Locate the cell with the specified text and output its (x, y) center coordinate. 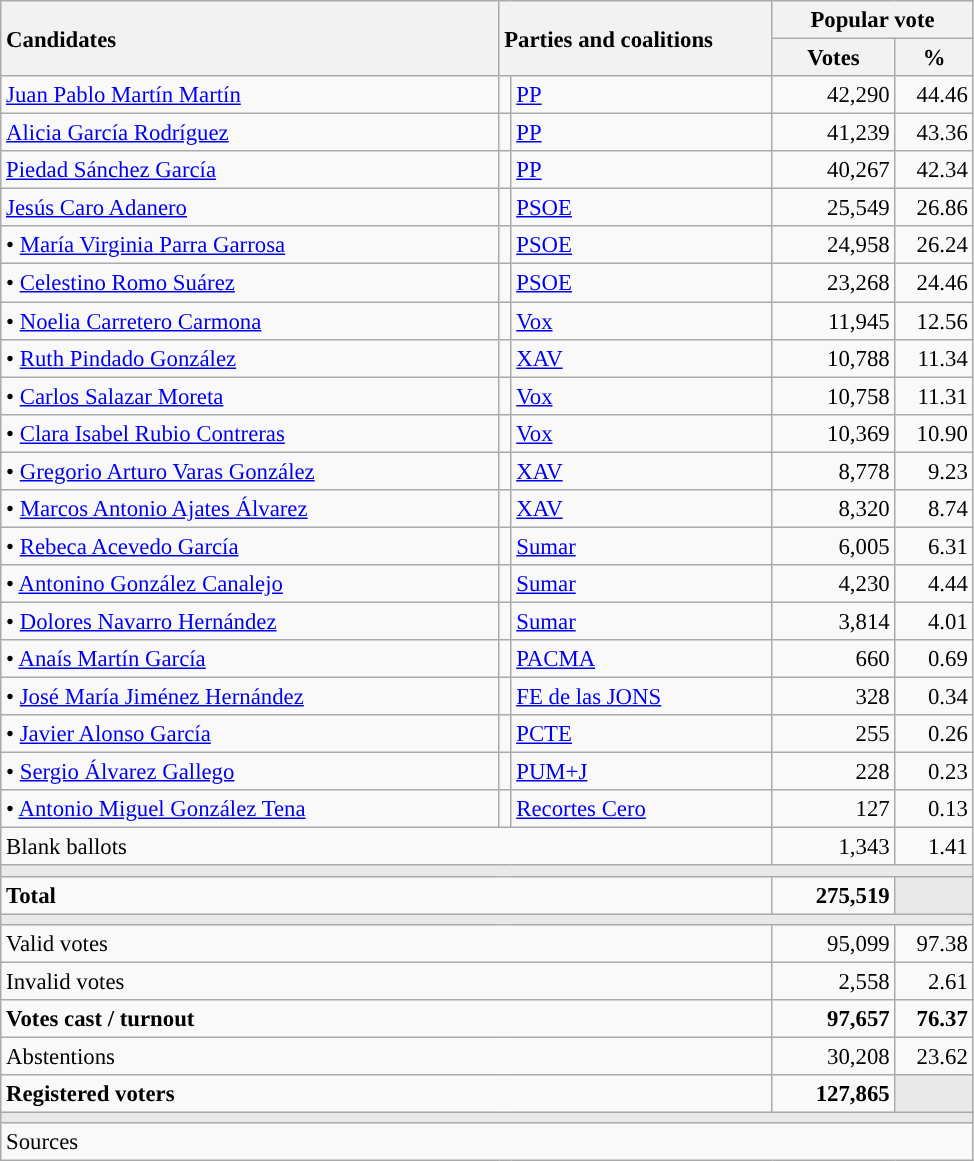
43.36 (934, 133)
Jesús Caro Adanero (250, 208)
127 (834, 809)
• Sergio Álvarez Gallego (250, 772)
• José María Jiménez Hernández (250, 697)
97,657 (834, 1019)
25,549 (834, 208)
Popular vote (872, 20)
275,519 (834, 895)
12.56 (934, 321)
0.26 (934, 734)
10.90 (934, 433)
Parties and coalitions (636, 38)
• Antonio Miguel González Tena (250, 809)
0.69 (934, 659)
Votes (834, 58)
• Carlos Salazar Moreta (250, 396)
PACMA (642, 659)
44.46 (934, 95)
24.46 (934, 283)
0.23 (934, 772)
328 (834, 697)
660 (834, 659)
FE de las JONS (642, 697)
2,558 (834, 981)
• Rebeca Acevedo García (250, 546)
0.13 (934, 809)
9.23 (934, 471)
10,758 (834, 396)
• Javier Alonso García (250, 734)
PUM+J (642, 772)
76.37 (934, 1019)
1,343 (834, 847)
8.74 (934, 509)
95,099 (834, 943)
4.44 (934, 584)
1.41 (934, 847)
26.24 (934, 245)
Sources (487, 1142)
6.31 (934, 546)
Blank ballots (386, 847)
• Antonino González Canalejo (250, 584)
• Gregorio Arturo Varas González (250, 471)
• Clara Isabel Rubio Contreras (250, 433)
42,290 (834, 95)
24,958 (834, 245)
228 (834, 772)
• Noelia Carretero Carmona (250, 321)
• Marcos Antonio Ajates Álvarez (250, 509)
Juan Pablo Martín Martín (250, 95)
11,945 (834, 321)
11.31 (934, 396)
Votes cast / turnout (386, 1019)
6,005 (834, 546)
Total (386, 895)
• Ruth Pindado González (250, 358)
Abstentions (386, 1056)
Candidates (250, 38)
• Dolores Navarro Hernández (250, 621)
• Anaís Martín García (250, 659)
Recortes Cero (642, 809)
3,814 (834, 621)
26.86 (934, 208)
11.34 (934, 358)
41,239 (834, 133)
10,369 (834, 433)
• Celestino Romo Suárez (250, 283)
0.34 (934, 697)
Piedad Sánchez García (250, 170)
10,788 (834, 358)
Invalid votes (386, 981)
Valid votes (386, 943)
8,320 (834, 509)
127,865 (834, 1094)
Registered voters (386, 1094)
40,267 (834, 170)
8,778 (834, 471)
97.38 (934, 943)
PCTE (642, 734)
23.62 (934, 1056)
• María Virginia Parra Garrosa (250, 245)
255 (834, 734)
Alicia García Rodríguez (250, 133)
4,230 (834, 584)
% (934, 58)
23,268 (834, 283)
30,208 (834, 1056)
2.61 (934, 981)
42.34 (934, 170)
4.01 (934, 621)
